Detect which cell encompasses the target text, then output its [X, Y] center coordinate. 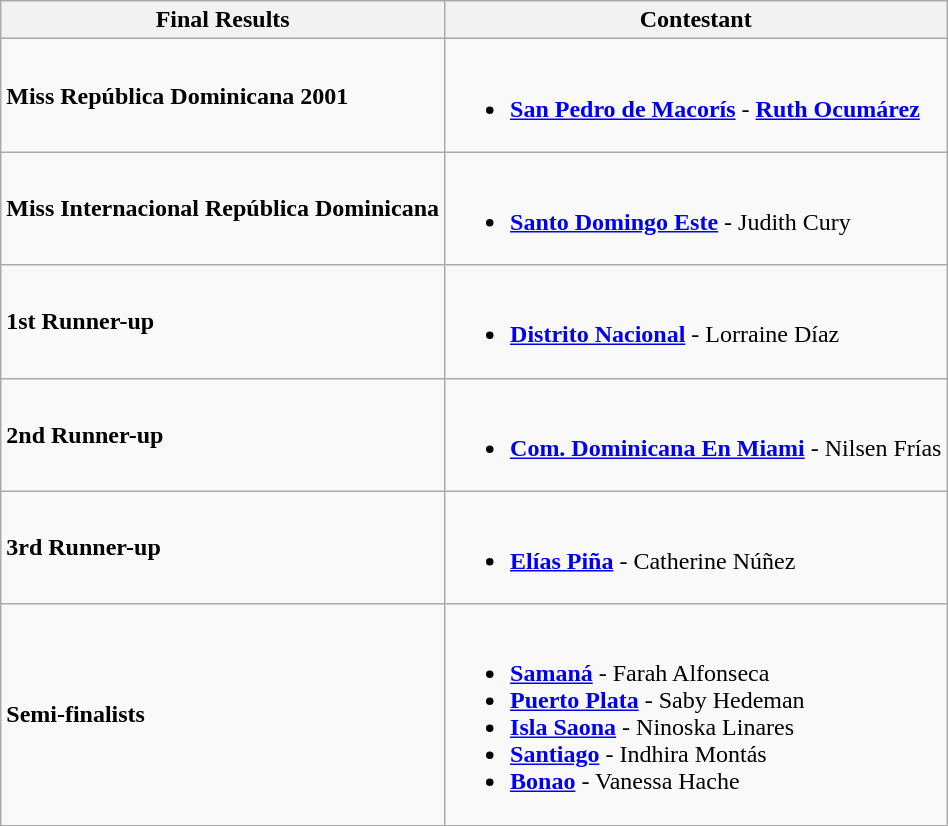
Semi-finalists [223, 714]
2nd Runner-up [223, 434]
Com. Dominicana En Miami - Nilsen Frías [696, 434]
Elías Piña - Catherine Núñez [696, 548]
Santo Domingo Este - Judith Cury [696, 208]
1st Runner-up [223, 322]
Miss República Dominicana 2001 [223, 96]
3rd Runner-up [223, 548]
Final Results [223, 20]
Distrito Nacional - Lorraine Díaz [696, 322]
Contestant [696, 20]
Miss Internacional República Dominicana [223, 208]
San Pedro de Macorís - Ruth Ocumárez [696, 96]
Samaná - Farah AlfonsecaPuerto Plata - Saby HedemanIsla Saona - Ninoska LinaresSantiago - Indhira MontásBonao - Vanessa Hache [696, 714]
